For the text-containing cell, return its midpoint in (x, y) coordinate format. 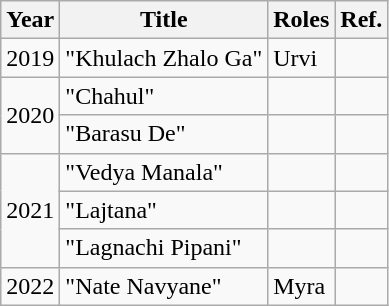
"Vedya Manala" (164, 172)
Year (30, 20)
2020 (30, 115)
"Khulach Zhalo Ga" (164, 58)
Urvi (302, 58)
Title (164, 20)
Roles (302, 20)
"Chahul" (164, 96)
2022 (30, 286)
Ref. (362, 20)
"Lajtana" (164, 210)
"Nate Navyane" (164, 286)
2019 (30, 58)
"Barasu De" (164, 134)
2021 (30, 210)
Myra (302, 286)
"Lagnachi Pipani" (164, 248)
